Extract the [X, Y] coordinate from the center of the cell holding the provided text.  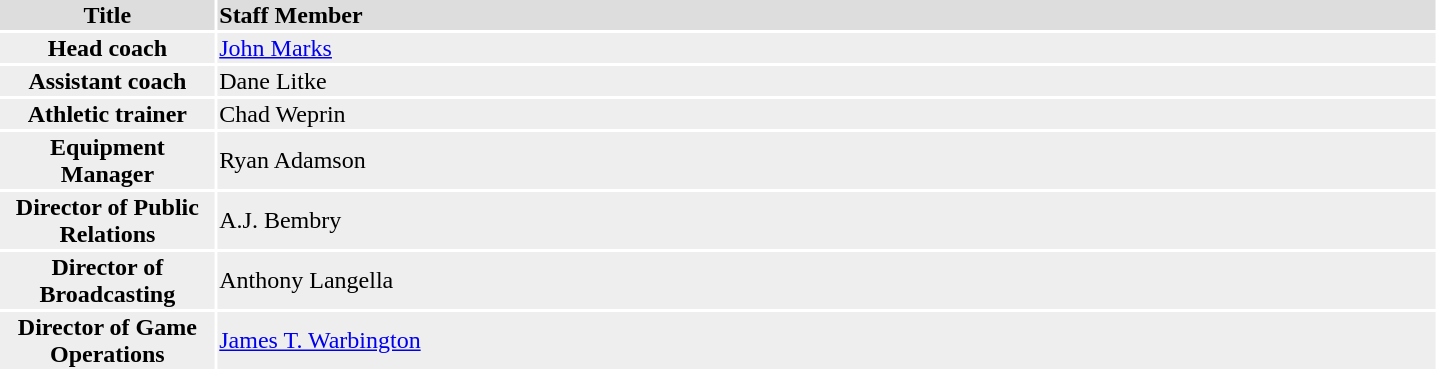
Athletic trainer [108, 114]
Staff Member [826, 15]
Ryan Adamson [826, 160]
Anthony Langella [826, 280]
A.J. Bembry [826, 220]
John Marks [826, 48]
Chad Weprin [826, 114]
Equipment Manager [108, 160]
Dane Litke [826, 81]
Director of Broadcasting [108, 280]
James T. Warbington [826, 340]
Assistant coach [108, 81]
Title [108, 15]
Head coach [108, 48]
Director of Game Operations [108, 340]
Director of Public Relations [108, 220]
